Return (X, Y) of the center of cell containing provided text 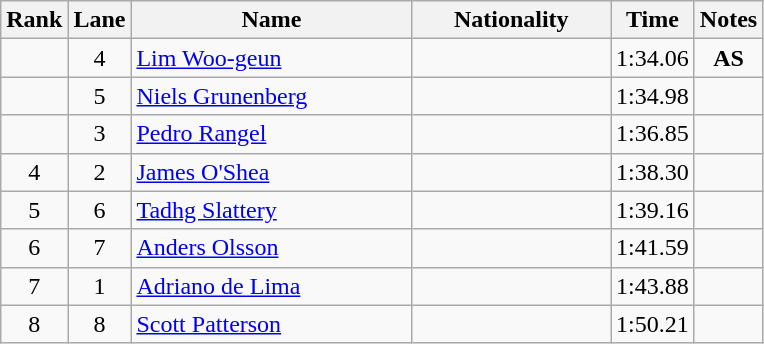
1:43.88 (653, 286)
Anders Olsson (272, 248)
AS (728, 58)
1:34.98 (653, 96)
Lim Woo-geun (272, 58)
2 (100, 172)
James O'Shea (272, 172)
1:41.59 (653, 248)
1:34.06 (653, 58)
Nationality (512, 20)
1:39.16 (653, 210)
Adriano de Lima (272, 286)
Name (272, 20)
1 (100, 286)
Tadhg Slattery (272, 210)
Pedro Rangel (272, 134)
Scott Patterson (272, 324)
1:36.85 (653, 134)
3 (100, 134)
Time (653, 20)
Lane (100, 20)
Niels Grunenberg (272, 96)
1:50.21 (653, 324)
Notes (728, 20)
1:38.30 (653, 172)
Rank (34, 20)
